Identify which cell holds the provided text, then report its [x, y] central coordinate. 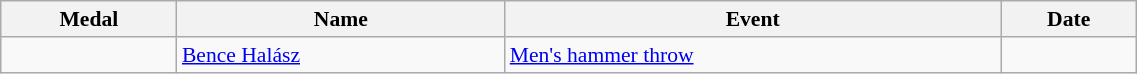
Bence Halász [341, 55]
Event [753, 19]
Date [1068, 19]
Name [341, 19]
Men's hammer throw [753, 55]
Medal [89, 19]
